Output the [x, y] coordinate of the center of the cell containing the given text.  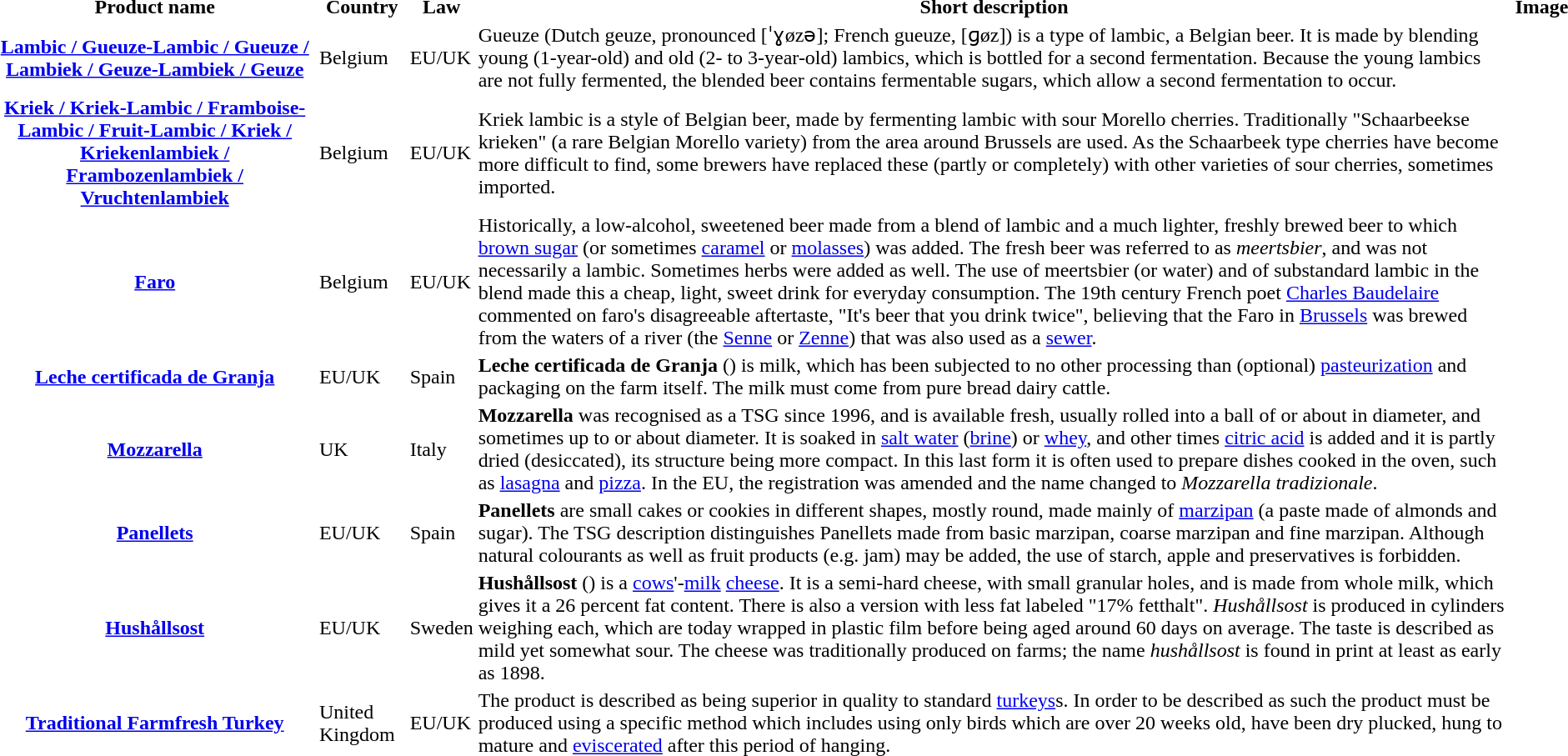
Italy [442, 450]
Sweden [442, 628]
UK [362, 450]
